For the text-containing cell, return its midpoint in (x, y) coordinate format. 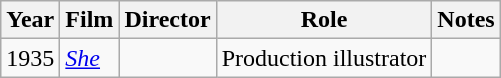
Director (168, 20)
Production illustrator (324, 58)
1935 (30, 58)
Notes (466, 20)
She (90, 58)
Year (30, 20)
Film (90, 20)
Role (324, 20)
